Provide the (x, y) coordinate of the cell's center where the given text is located.  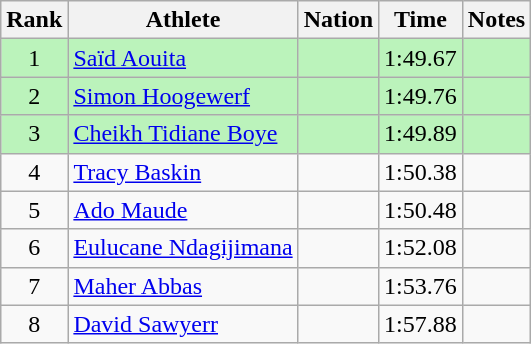
Tracy Baskin (183, 172)
Ado Maude (183, 210)
2 (34, 96)
Notes (496, 20)
1:50.48 (421, 210)
1 (34, 58)
1:49.67 (421, 58)
1:53.76 (421, 286)
7 (34, 286)
4 (34, 172)
6 (34, 248)
1:50.38 (421, 172)
Saïd Aouita (183, 58)
Time (421, 20)
Rank (34, 20)
1:49.76 (421, 96)
Eulucane Ndagijimana (183, 248)
8 (34, 324)
Maher Abbas (183, 286)
1:57.88 (421, 324)
3 (34, 134)
1:52.08 (421, 248)
Simon Hoogewerf (183, 96)
Cheikh Tidiane Boye (183, 134)
David Sawyerr (183, 324)
Athlete (183, 20)
5 (34, 210)
Nation (338, 20)
1:49.89 (421, 134)
